Search for the cell housing the specified text and yield its [x, y] center coordinate. 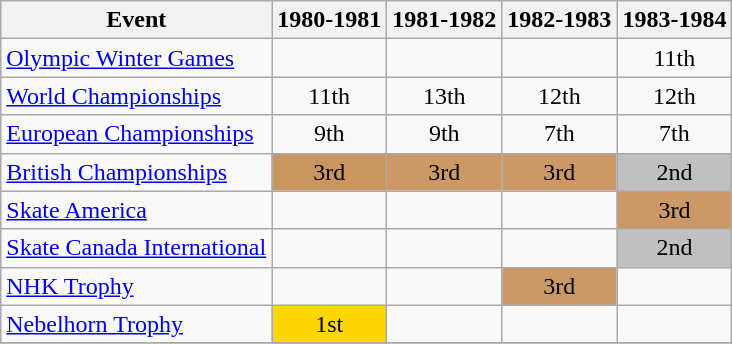
Nebelhorn Trophy [136, 324]
1982-1983 [560, 20]
World Championships [136, 96]
Event [136, 20]
1981-1982 [444, 20]
NHK Trophy [136, 286]
Skate America [136, 210]
1980-1981 [330, 20]
1st [330, 324]
Skate Canada International [136, 248]
European Championships [136, 134]
Olympic Winter Games [136, 58]
1983-1984 [674, 20]
British Championships [136, 172]
13th [444, 96]
